Extract the (x, y) coordinate from the center of the cell holding the provided text.  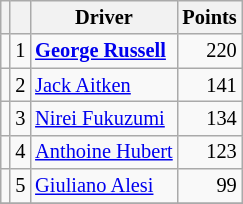
5 (20, 186)
2 (20, 85)
Giuliano Alesi (104, 186)
141 (210, 85)
Nirei Fukuzumi (104, 118)
4 (20, 152)
134 (210, 118)
99 (210, 186)
1 (20, 51)
George Russell (104, 51)
Driver (104, 17)
Points (210, 17)
3 (20, 118)
Anthoine Hubert (104, 152)
Jack Aitken (104, 85)
220 (210, 51)
123 (210, 152)
